Output the [X, Y] coordinate of the center of the cell containing the given text.  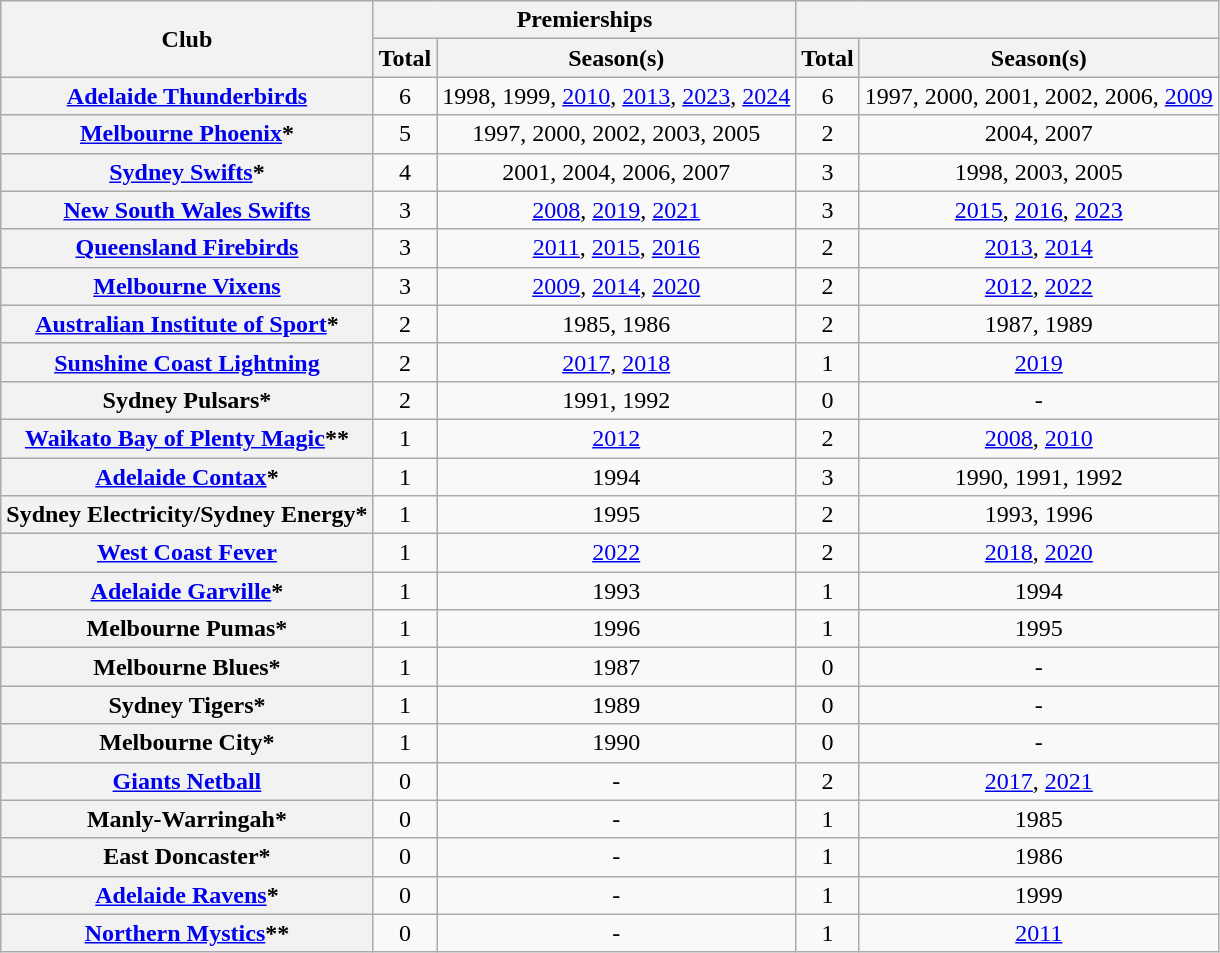
Adelaide Contax* [187, 477]
2019 [1038, 362]
Northern Mystics** [187, 933]
Adelaide Ravens* [187, 895]
2011, 2015, 2016 [616, 248]
Waikato Bay of Plenty Magic** [187, 438]
Melbourne Vixens [187, 286]
Australian Institute of Sport* [187, 324]
1987 [616, 667]
New South Wales Swifts [187, 210]
1989 [616, 705]
2008, 2019, 2021 [616, 210]
Sydney Swifts* [187, 172]
Sydney Electricity/Sydney Energy* [187, 515]
West Coast Fever [187, 553]
2004, 2007 [1038, 134]
Melbourne Pumas* [187, 629]
2017, 2021 [1038, 781]
4 [405, 172]
1990 [616, 743]
1991, 1992 [616, 400]
1998, 2003, 2005 [1038, 172]
2012, 2022 [1038, 286]
2008, 2010 [1038, 438]
1999 [1038, 895]
2015, 2016, 2023 [1038, 210]
2011 [1038, 933]
2017, 2018 [616, 362]
Melbourne Phoenix* [187, 134]
5 [405, 134]
2001, 2004, 2006, 2007 [616, 172]
1987, 1989 [1038, 324]
Melbourne City* [187, 743]
1998, 1999, 2010, 2013, 2023, 2024 [616, 96]
1993, 1996 [1038, 515]
2022 [616, 553]
2013, 2014 [1038, 248]
1990, 1991, 1992 [1038, 477]
Melbourne Blues* [187, 667]
1993 [616, 591]
Adelaide Thunderbirds [187, 96]
East Doncaster* [187, 857]
Adelaide Garville* [187, 591]
Queensland Firebirds [187, 248]
1996 [616, 629]
2009, 2014, 2020 [616, 286]
Premierships [584, 20]
2012 [616, 438]
Giants Netball [187, 781]
1986 [1038, 857]
Manly-Warringah* [187, 819]
1997, 2000, 2002, 2003, 2005 [616, 134]
1985, 1986 [616, 324]
1997, 2000, 2001, 2002, 2006, 2009 [1038, 96]
Sydney Pulsars* [187, 400]
Sydney Tigers* [187, 705]
2018, 2020 [1038, 553]
1985 [1038, 819]
Sunshine Coast Lightning [187, 362]
Club [187, 39]
